Return the [x, y] coordinate for the center point of the cell that contains the specified text.  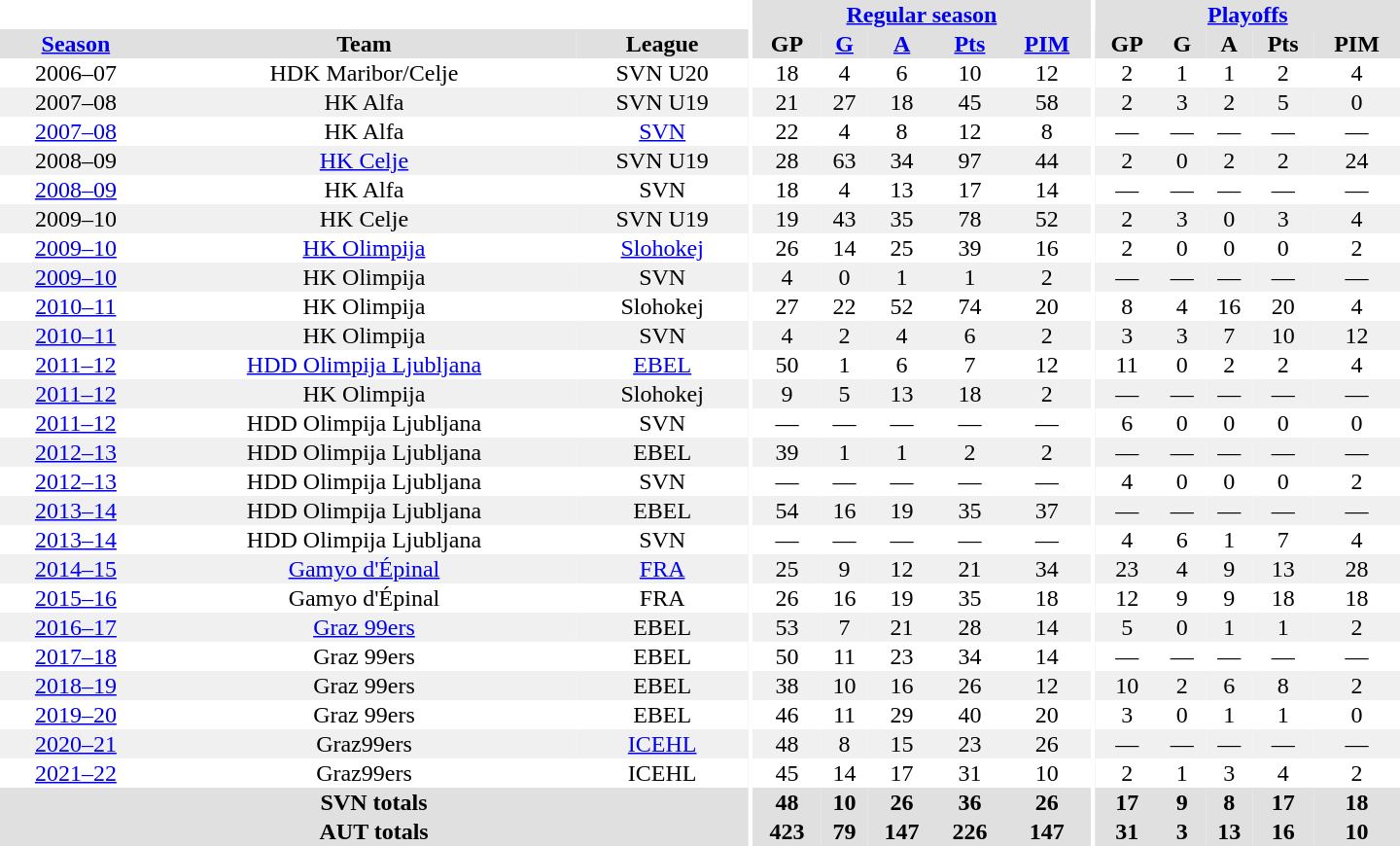
League [662, 44]
54 [787, 511]
Playoffs [1248, 15]
SVN U20 [662, 73]
HDK Maribor/Celje [364, 73]
58 [1046, 102]
53 [787, 627]
43 [844, 219]
74 [970, 306]
Regular season [922, 15]
78 [970, 219]
79 [844, 831]
2019–20 [76, 715]
2020–21 [76, 744]
2017–18 [76, 656]
40 [970, 715]
Team [364, 44]
24 [1357, 160]
AUT totals [373, 831]
2015–16 [76, 598]
46 [787, 715]
423 [787, 831]
2006–07 [76, 73]
38 [787, 686]
2016–17 [76, 627]
44 [1046, 160]
2014–15 [76, 569]
15 [902, 744]
36 [970, 802]
29 [902, 715]
SVN totals [373, 802]
2021–22 [76, 773]
Season [76, 44]
63 [844, 160]
37 [1046, 511]
97 [970, 160]
2018–19 [76, 686]
226 [970, 831]
